Identify which cell holds the provided text, then report its [x, y] central coordinate. 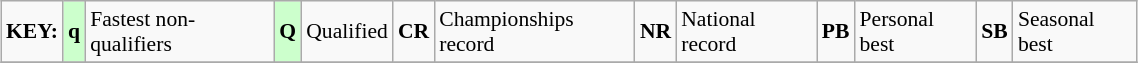
KEY: [32, 32]
Fastest non-qualifiers [180, 32]
National record [746, 32]
Seasonal best [1075, 32]
q [74, 32]
NR [656, 32]
SB [994, 32]
Championships record [534, 32]
Qualified [347, 32]
Personal best [916, 32]
PB [836, 32]
Q [288, 32]
CR [414, 32]
